Identify which cell holds the provided text, then report its (X, Y) central coordinate. 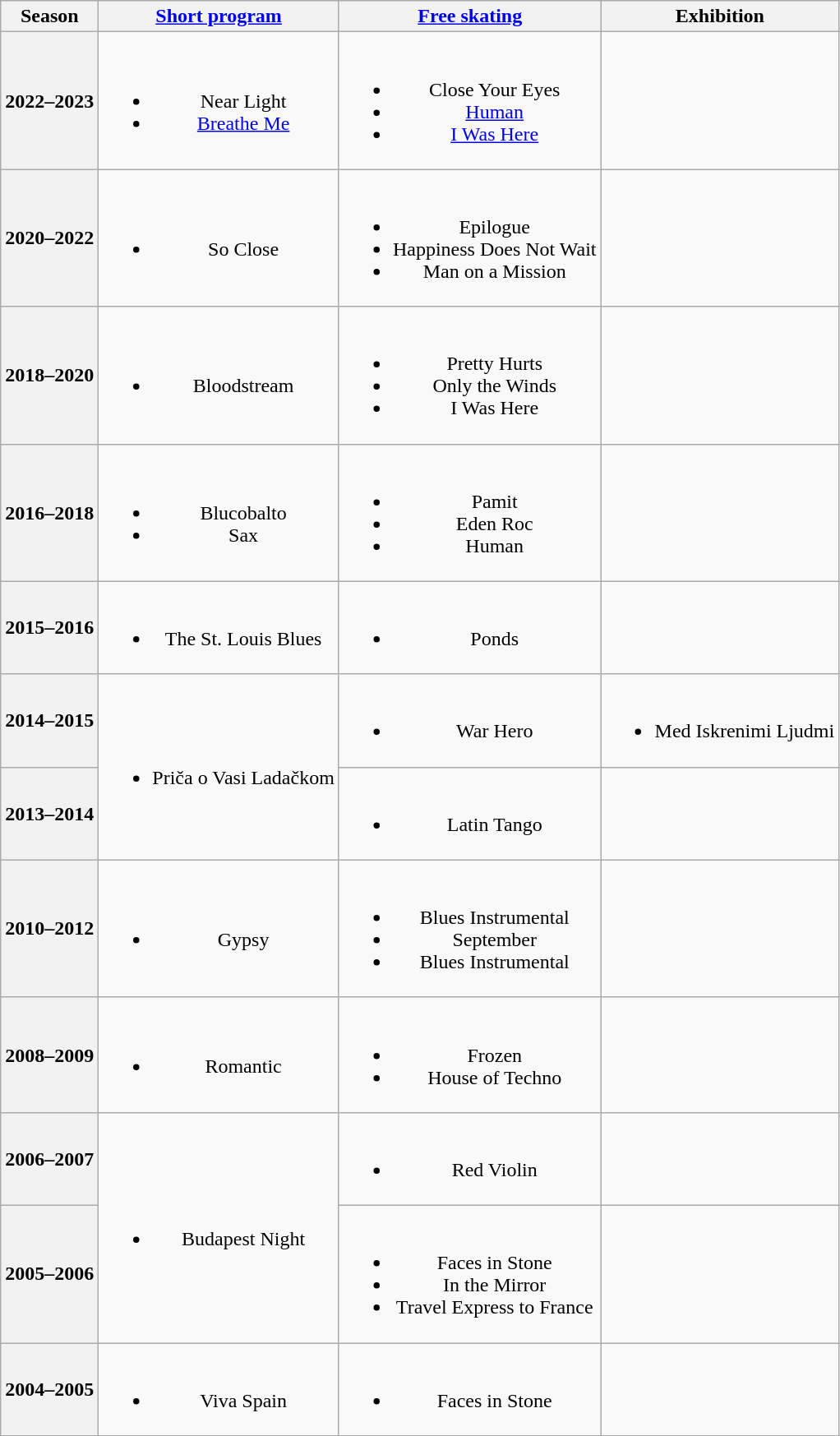
Close Your Eyes Human I Was Here (470, 100)
So Close (219, 238)
Pretty Hurts Only the Winds I Was Here (470, 375)
Romantic (219, 1055)
Red Violin (470, 1159)
Blucobalto Sax (219, 513)
Faces in Stone In the Mirror Travel Express to France (470, 1274)
2006–2007 (49, 1159)
Near Light Breathe Me (219, 100)
2008–2009 (49, 1055)
2005–2006 (49, 1274)
2015–2016 (49, 628)
Latin Tango (470, 814)
Free skating (470, 16)
Pamit Eden Roc Human (470, 513)
2010–2012 (49, 929)
Short program (219, 16)
Budapest Night (219, 1227)
Med Iskrenimi Ljudmi (720, 720)
2022–2023 (49, 100)
2013–2014 (49, 814)
Season (49, 16)
Viva Spain (219, 1389)
2016–2018 (49, 513)
Priča o Vasi Ladačkom (219, 767)
Ponds (470, 628)
2004–2005 (49, 1389)
Gypsy (219, 929)
Bloodstream (219, 375)
EpilogueHappiness Does Not Wait Man on a Mission (470, 238)
Faces in Stone (470, 1389)
2018–2020 (49, 375)
Exhibition (720, 16)
Frozen House of Techno (470, 1055)
2014–2015 (49, 720)
The St. Louis Blues (219, 628)
Blues Instrumental September Blues Instrumental (470, 929)
2020–2022 (49, 238)
War Hero (470, 720)
